Return (X, Y) of the center of cell containing provided text 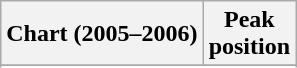
Peakposition (249, 34)
Chart (2005–2006) (102, 34)
